Extract the (X, Y) coordinate from the center of the cell holding the provided text.  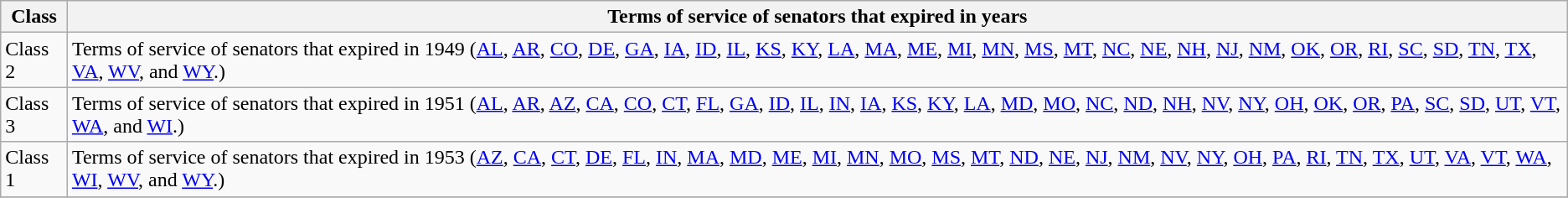
Class 3 (34, 114)
Class (34, 17)
Class 2 (34, 60)
Class 1 (34, 169)
Terms of service of senators that expired in years (818, 17)
